Identify which cell holds the provided text, then report its [X, Y] central coordinate. 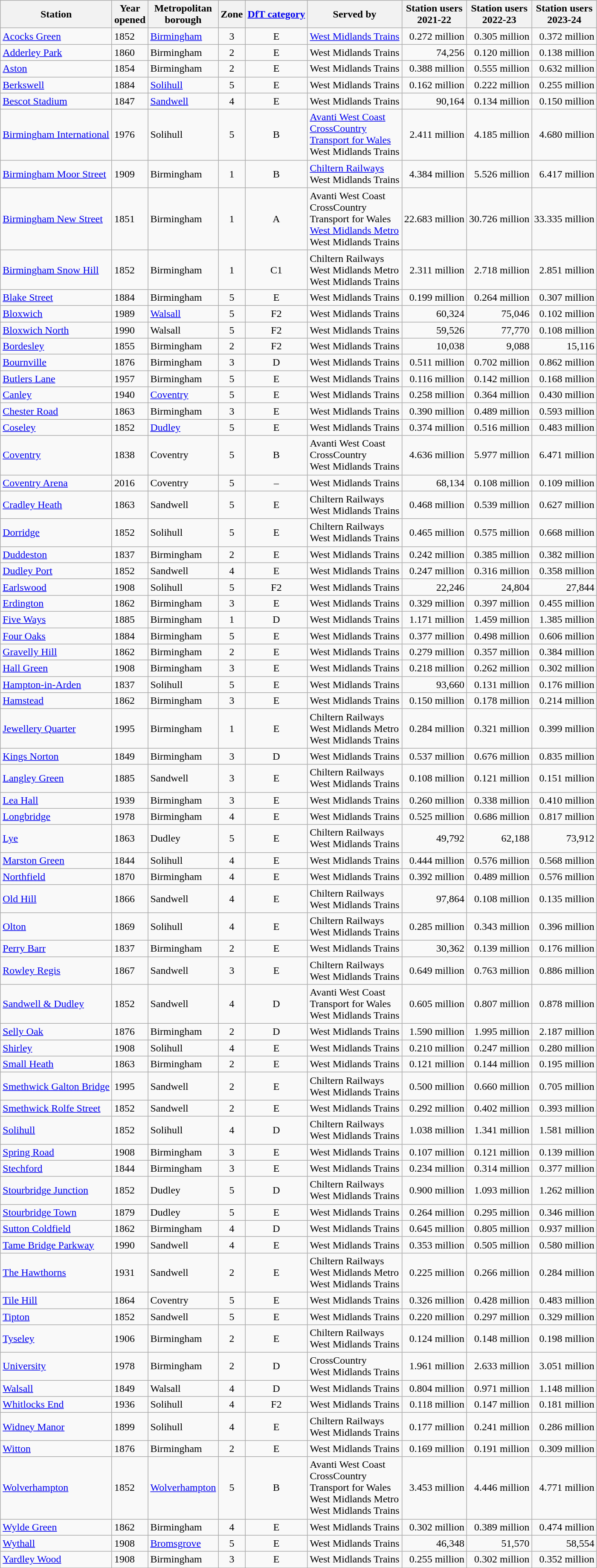
0.134 million [499, 101]
Station users2023-24 [564, 15]
Butlers Lane [56, 379]
0.234 million [434, 1168]
1.262 million [564, 1190]
0.539 million [499, 505]
0.177 million [434, 1426]
0.195 million [564, 1064]
0.525 million [434, 816]
0.474 million [564, 1527]
0.971 million [499, 1388]
1.995 million [499, 1032]
Chester Road [56, 411]
0.632 million [564, 69]
0.169 million [434, 1449]
Lea Hall [56, 800]
1867 [130, 970]
0.660 million [499, 1086]
0.580 million [564, 1245]
59,526 [434, 330]
60,324 [434, 314]
C1 [276, 270]
0.575 million [499, 532]
77,770 [499, 330]
75,046 [499, 314]
0.280 million [564, 1048]
49,792 [434, 839]
0.455 million [564, 603]
Hamstead [56, 701]
0.138 million [564, 52]
Stechford [56, 1168]
0.222 million [499, 85]
1869 [130, 926]
0.210 million [434, 1048]
1866 [130, 898]
0.102 million [564, 314]
1.093 million [499, 1190]
Birmingham Snow Hill [56, 270]
0.668 million [564, 532]
Bromsgrove [183, 1543]
0.389 million [499, 1527]
0.649 million [434, 970]
Sutton Coldfield [56, 1228]
0.258 million [434, 395]
0.358 million [564, 571]
0.468 million [434, 505]
0.817 million [564, 816]
Four Oaks [56, 636]
The Hawthorns [56, 1272]
Five Ways [56, 619]
0.402 million [499, 1108]
Wylde Green [56, 1527]
0.498 million [499, 636]
33.335 million [564, 219]
Canley [56, 395]
Bescot Stadium [56, 101]
0.428 million [499, 1300]
5.526 million [499, 174]
74,256 [434, 52]
22.683 million [434, 219]
4.446 million [499, 1488]
2.633 million [499, 1367]
0.326 million [434, 1300]
1864 [130, 1300]
Bloxwich [56, 314]
Station users2022-23 [499, 15]
0.147 million [499, 1405]
6.417 million [564, 174]
0.120 million [499, 52]
0.516 million [499, 427]
0.343 million [499, 926]
2.851 million [564, 270]
Zone [232, 15]
0.390 million [434, 411]
0.388 million [434, 69]
0.505 million [499, 1245]
1870 [130, 877]
Stourbridge Town [56, 1212]
Served by [355, 15]
1899 [130, 1426]
Hall Green [56, 668]
0.900 million [434, 1190]
30,362 [434, 948]
DfT category [276, 15]
2016 [130, 483]
1906 [130, 1339]
0.148 million [499, 1339]
0.144 million [499, 1064]
0.218 million [434, 668]
Langley Green [56, 778]
2.411 million [434, 135]
Blake Street [56, 297]
Spring Road [56, 1152]
Witton [56, 1449]
0.242 million [434, 555]
0.605 million [434, 1004]
0.627 million [564, 505]
0.397 million [499, 603]
0.225 million [434, 1272]
0.272 million [434, 36]
Northfield [56, 877]
0.392 million [434, 877]
0.807 million [499, 1004]
A [276, 219]
0.593 million [564, 411]
Tame Bridge Parkway [56, 1245]
0.266 million [499, 1272]
24,804 [499, 587]
58,554 [564, 1543]
0.124 million [434, 1339]
0.262 million [499, 668]
3.453 million [434, 1488]
0.295 million [499, 1212]
0.763 million [499, 970]
0.399 million [564, 729]
Earlswood [56, 587]
73,912 [564, 839]
Marston Green [56, 860]
Metropolitanborough [183, 15]
2.311 million [434, 270]
0.307 million [564, 297]
– [276, 483]
0.804 million [434, 1388]
5.977 million [499, 455]
0.568 million [564, 860]
0.181 million [564, 1405]
Duddeston [56, 555]
1838 [130, 455]
51,570 [499, 1543]
1909 [130, 174]
0.537 million [434, 756]
Adderley Park [56, 52]
4.384 million [434, 174]
0.135 million [564, 898]
0.372 million [564, 36]
0.151 million [564, 778]
0.198 million [564, 1339]
CrossCountryWest Midlands Trains [355, 1367]
27,844 [564, 587]
46,348 [434, 1543]
1.385 million [564, 619]
Coseley [56, 427]
0.410 million [564, 800]
10,038 [434, 346]
1.590 million [434, 1032]
1989 [130, 314]
1847 [130, 101]
University [56, 1367]
Longbridge [56, 816]
0.878 million [564, 1004]
0.500 million [434, 1086]
1957 [130, 379]
Rowley Regis [56, 970]
Yearopened [130, 15]
0.606 million [564, 636]
Avanti West CoastTransport for WalesWest Midlands Trains [355, 1004]
0.374 million [434, 427]
Wythall [56, 1543]
1879 [130, 1212]
0.116 million [434, 379]
3.051 million [564, 1367]
0.286 million [564, 1426]
97,864 [434, 898]
Station [56, 15]
0.118 million [434, 1405]
0.142 million [499, 379]
Dudley Port [56, 571]
Cradley Heath [56, 505]
0.297 million [499, 1317]
0.430 million [564, 395]
0.465 million [434, 532]
93,660 [434, 685]
1.581 million [564, 1130]
1854 [130, 69]
Widney Manor [56, 1426]
0.364 million [499, 395]
0.555 million [499, 69]
Hampton-in-Arden [56, 685]
Bordesley [56, 346]
0.835 million [564, 756]
1.148 million [564, 1388]
0.686 million [499, 816]
1940 [130, 395]
0.353 million [434, 1245]
15,116 [564, 346]
Dorridge [56, 532]
0.292 million [434, 1108]
Jewellery Quarter [56, 729]
Old Hill [56, 898]
Avanti West CoastCrossCountryWest Midlands Trains [355, 455]
4.185 million [499, 135]
0.107 million [434, 1152]
4.636 million [434, 455]
1860 [130, 52]
Erdington [56, 603]
1.459 million [499, 619]
Sandwell & Dudley [56, 1004]
22,246 [434, 587]
Kings Norton [56, 756]
Tipton [56, 1317]
0.702 million [499, 363]
Acocks Green [56, 36]
1931 [130, 1272]
0.705 million [564, 1086]
68,134 [434, 483]
6.471 million [564, 455]
0.321 million [499, 729]
0.309 million [564, 1449]
Selly Oak [56, 1032]
1851 [130, 219]
0.338 million [499, 800]
Shirley [56, 1048]
Bournville [56, 363]
1.038 million [434, 1130]
0.131 million [499, 685]
0.396 million [564, 926]
Aston [56, 69]
0.199 million [434, 297]
0.886 million [564, 970]
Perry Barr [56, 948]
0.162 million [434, 85]
Avanti West CoastCrossCountryTransport for WalesWest Midlands Trains [355, 135]
1939 [130, 800]
0.645 million [434, 1228]
0.676 million [499, 756]
9,088 [499, 346]
4.771 million [564, 1488]
0.109 million [564, 483]
0.178 million [499, 701]
0.279 million [434, 652]
0.241 million [499, 1426]
Olton [56, 926]
0.346 million [564, 1212]
Birmingham New Street [56, 219]
0.214 million [564, 701]
0.444 million [434, 860]
Coventry Arena [56, 483]
Lye [56, 839]
0.168 million [564, 379]
4.680 million [564, 135]
0.220 million [434, 1317]
0.357 million [499, 652]
Berkswell [56, 85]
0.285 million [434, 926]
1936 [130, 1405]
Whitlocks End [56, 1405]
Smethwick Rolfe Street [56, 1108]
1976 [130, 135]
0.393 million [564, 1108]
1.961 million [434, 1367]
Gravelly Hill [56, 652]
Station users2021-22 [434, 15]
Birmingham International [56, 135]
0.511 million [434, 363]
1855 [130, 346]
Stourbridge Junction [56, 1190]
0.382 million [564, 555]
Yardley Wood [56, 1559]
0.384 million [564, 652]
62,188 [499, 839]
0.191 million [499, 1449]
30.726 million [499, 219]
0.260 million [434, 800]
1.341 million [499, 1130]
Birmingham Moor Street [56, 174]
Tyseley [56, 1339]
2.718 million [499, 270]
Tile Hill [56, 1300]
0.385 million [499, 555]
0.305 million [499, 36]
Small Heath [56, 1064]
1.171 million [434, 619]
0.316 million [499, 571]
0.314 million [499, 1168]
0.937 million [564, 1228]
0.352 million [564, 1559]
Bloxwich North [56, 330]
90,164 [434, 101]
2.187 million [564, 1032]
0.805 million [499, 1228]
0.862 million [564, 363]
Smethwick Galton Bridge [56, 1086]
